Search for the cell housing the specified text and yield its [X, Y] center coordinate. 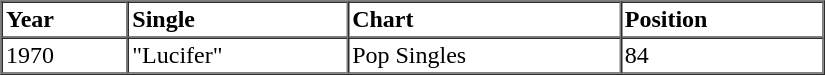
"Lucifer" [238, 56]
Position [722, 20]
Pop Singles [484, 56]
Single [238, 20]
1970 [65, 56]
Year [65, 20]
Chart [484, 20]
84 [722, 56]
